Locate the cell with the specified text and output its [X, Y] center coordinate. 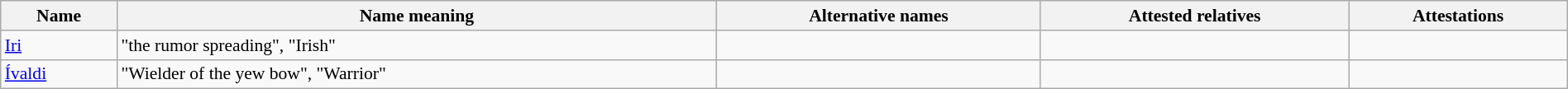
Attestations [1458, 16]
Ívaldi [60, 74]
Name [60, 16]
"Wielder of the yew bow", "Warrior" [417, 74]
Name meaning [417, 16]
Iri [60, 45]
"the rumor spreading", "Irish" [417, 45]
Alternative names [878, 16]
Attested relatives [1194, 16]
